Capture the cell that displays the provided text and extract its (x, y) central coordinate. 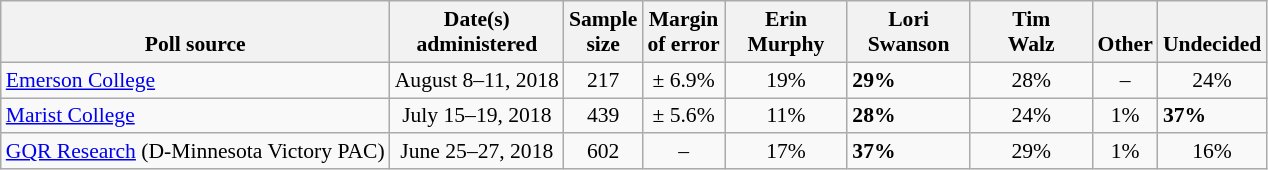
602 (603, 152)
± 6.9% (683, 80)
19% (786, 80)
16% (1212, 152)
June 25–27, 2018 (477, 152)
July 15–19, 2018 (477, 116)
217 (603, 80)
TimWalz (1032, 32)
Date(s)administered (477, 32)
LoriSwanson (908, 32)
439 (603, 116)
Poll source (196, 32)
GQR Research (D-Minnesota Victory PAC) (196, 152)
Emerson College (196, 80)
August 8–11, 2018 (477, 80)
17% (786, 152)
Other (1126, 32)
Undecided (1212, 32)
± 5.6% (683, 116)
ErinMurphy (786, 32)
Samplesize (603, 32)
Marist College (196, 116)
Marginof error (683, 32)
11% (786, 116)
